Extract the [X, Y] coordinate from the center of the cell holding the provided text.  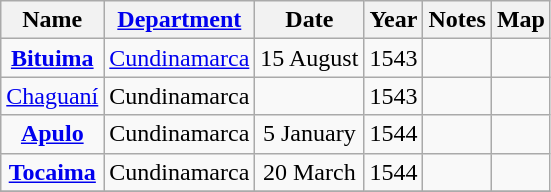
Chaguaní [52, 96]
Notes [457, 20]
5 January [310, 134]
Map [520, 20]
20 March [310, 172]
Bituima [52, 58]
Department [180, 20]
15 August [310, 58]
Year [394, 20]
Apulo [52, 134]
Date [310, 20]
Tocaima [52, 172]
Name [52, 20]
